Output the [x, y] coordinate of the center of the cell containing the given text.  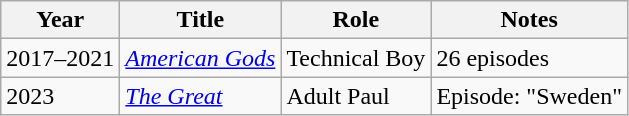
2023 [60, 96]
Notes [530, 20]
Role [356, 20]
The Great [200, 96]
2017–2021 [60, 58]
Technical Boy [356, 58]
Title [200, 20]
Episode: "Sweden" [530, 96]
Year [60, 20]
26 episodes [530, 58]
Adult Paul [356, 96]
American Gods [200, 58]
